Identify which cell holds the provided text, then report its [x, y] central coordinate. 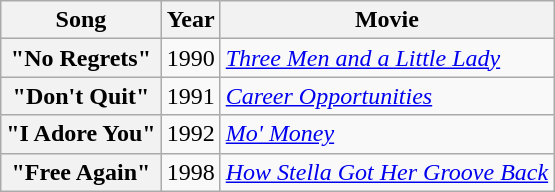
Song [81, 20]
Mo' Money [386, 134]
1991 [190, 96]
"No Regrets" [81, 58]
1990 [190, 58]
Year [190, 20]
Career Opportunities [386, 96]
How Stella Got Her Groove Back [386, 172]
Movie [386, 20]
1992 [190, 134]
1998 [190, 172]
"Free Again" [81, 172]
Three Men and a Little Lady [386, 58]
"I Adore You" [81, 134]
"Don't Quit" [81, 96]
